Scan for the cell matching the given text and deliver its [x, y] coordinate at center. 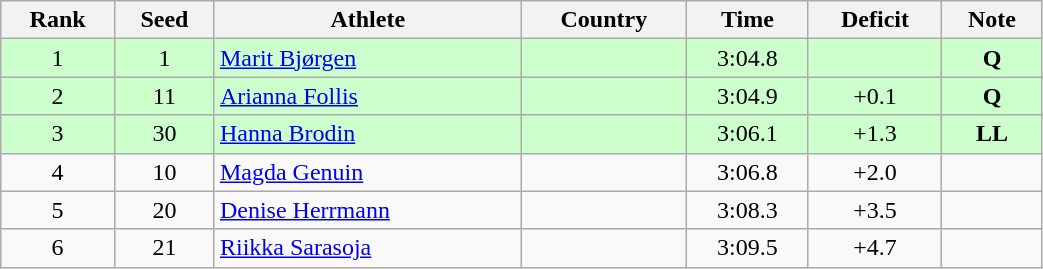
Magda Genuin [368, 172]
3:06.1 [748, 134]
Marit Bjørgen [368, 58]
3:09.5 [748, 248]
Time [748, 20]
LL [992, 134]
3 [58, 134]
Arianna Follis [368, 96]
11 [164, 96]
20 [164, 210]
Deficit [875, 20]
+4.7 [875, 248]
30 [164, 134]
6 [58, 248]
Denise Herrmann [368, 210]
+2.0 [875, 172]
3:06.8 [748, 172]
21 [164, 248]
3:08.3 [748, 210]
Note [992, 20]
Riikka Sarasoja [368, 248]
+1.3 [875, 134]
Seed [164, 20]
5 [58, 210]
Athlete [368, 20]
2 [58, 96]
+3.5 [875, 210]
Country [604, 20]
+0.1 [875, 96]
Rank [58, 20]
10 [164, 172]
3:04.9 [748, 96]
3:04.8 [748, 58]
4 [58, 172]
Hanna Brodin [368, 134]
